Provide the [X, Y] coordinate of the cell's center where the given text is located.  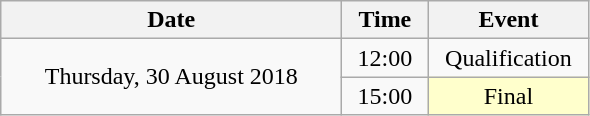
Final [508, 96]
Qualification [508, 58]
15:00 [385, 96]
Date [172, 20]
Event [508, 20]
12:00 [385, 58]
Thursday, 30 August 2018 [172, 77]
Time [385, 20]
